Locate the cell with the specified text and output its (x, y) center coordinate. 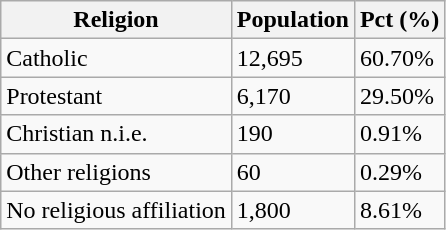
Catholic (116, 58)
Pct (%) (399, 20)
0.91% (399, 134)
1,800 (292, 210)
8.61% (399, 210)
29.50% (399, 96)
60.70% (399, 58)
6,170 (292, 96)
190 (292, 134)
0.29% (399, 172)
Religion (116, 20)
Christian n.i.e. (116, 134)
Population (292, 20)
Protestant (116, 96)
Other religions (116, 172)
12,695 (292, 58)
60 (292, 172)
No religious affiliation (116, 210)
